For the text-containing cell, return its midpoint in [X, Y] coordinate format. 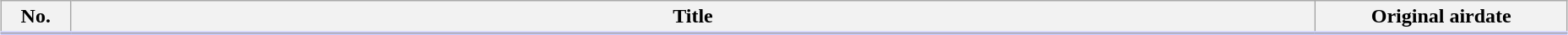
No. [35, 17]
Original airdate [1441, 17]
Title [693, 17]
